Scan for the cell matching the given text and deliver its (x, y) coordinate at center. 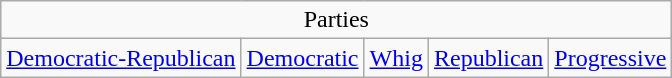
Democratic (302, 58)
Parties (336, 20)
Democratic-Republican (121, 58)
Progressive (610, 58)
Whig (396, 58)
Republican (488, 58)
